Return [x, y] of the center of cell containing provided text 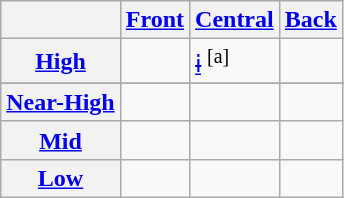
Low [60, 178]
Back [310, 20]
ɨ [a] [235, 62]
High [60, 62]
Mid [60, 140]
Central [235, 20]
Front [154, 20]
Near-High [60, 102]
